Pinpoint the cell where the given text exists, returning its [X, Y] midpoint coordinate. 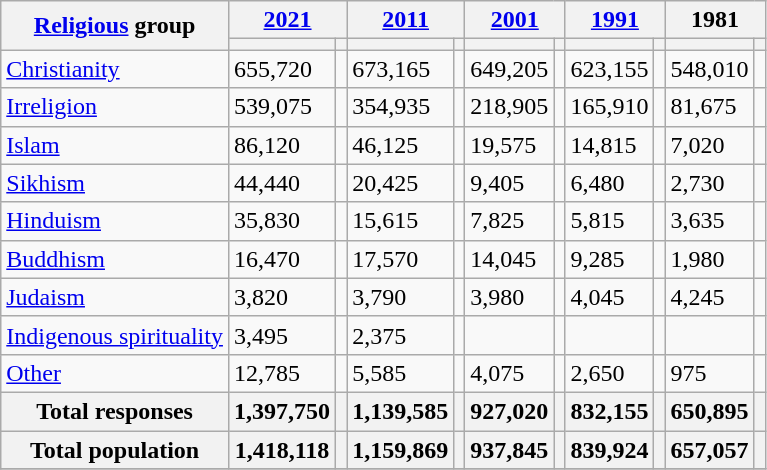
86,120 [282, 145]
650,895 [710, 411]
7,825 [510, 221]
9,285 [610, 259]
649,205 [510, 69]
4,245 [710, 297]
1,397,750 [282, 411]
44,440 [282, 183]
7,020 [710, 145]
2011 [406, 20]
Total responses [115, 411]
975 [710, 373]
1981 [715, 20]
16,470 [282, 259]
15,615 [400, 221]
6,480 [610, 183]
Buddhism [115, 259]
354,935 [400, 107]
2,650 [610, 373]
2,375 [400, 335]
Judaism [115, 297]
9,405 [510, 183]
4,045 [610, 297]
5,585 [400, 373]
3,980 [510, 297]
Hinduism [115, 221]
Sikhism [115, 183]
4,075 [510, 373]
657,057 [710, 449]
Total population [115, 449]
2021 [287, 20]
Indigenous spirituality [115, 335]
Christianity [115, 69]
2,730 [710, 183]
623,155 [610, 69]
5,815 [610, 221]
81,675 [710, 107]
20,425 [400, 183]
927,020 [510, 411]
548,010 [710, 69]
17,570 [400, 259]
Other [115, 373]
832,155 [610, 411]
3,790 [400, 297]
165,910 [610, 107]
1,980 [710, 259]
3,820 [282, 297]
35,830 [282, 221]
1,159,869 [400, 449]
Religious group [115, 26]
46,125 [400, 145]
19,575 [510, 145]
2001 [515, 20]
14,045 [510, 259]
Irreligion [115, 107]
1991 [615, 20]
839,924 [610, 449]
3,635 [710, 221]
14,815 [610, 145]
218,905 [510, 107]
3,495 [282, 335]
655,720 [282, 69]
937,845 [510, 449]
1,139,585 [400, 411]
1,418,118 [282, 449]
673,165 [400, 69]
12,785 [282, 373]
Islam [115, 145]
539,075 [282, 107]
